Extract the [x, y] coordinate from the center of the cell holding the provided text.  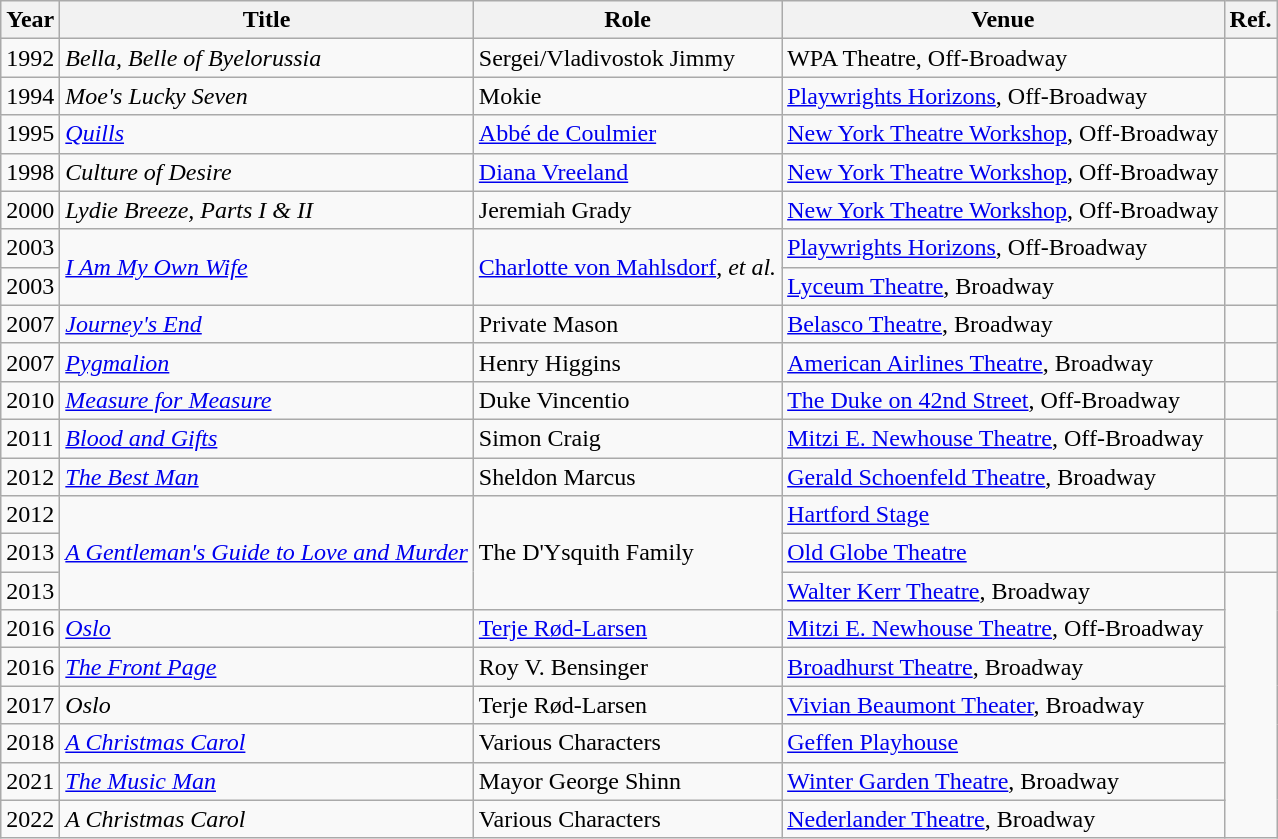
The Duke on 42nd Street, Off-Broadway [1003, 400]
Belasco Theatre, Broadway [1003, 324]
1994 [30, 96]
Venue [1003, 20]
1995 [30, 134]
Private Mason [627, 324]
Title [266, 20]
2011 [30, 438]
Nederlander Theatre, Broadway [1003, 819]
2017 [30, 705]
WPA Theatre, Off-Broadway [1003, 58]
Ref. [1250, 20]
Duke Vincentio [627, 400]
Abbé de Coulmier [627, 134]
Charlotte von Mahlsdorf, et al. [627, 267]
Measure for Measure [266, 400]
Quills [266, 134]
Broadhurst Theatre, Broadway [1003, 667]
Jeremiah Grady [627, 210]
Role [627, 20]
Sheldon Marcus [627, 477]
Pygmalion [266, 362]
2022 [30, 819]
The Music Man [266, 781]
American Airlines Theatre, Broadway [1003, 362]
The Front Page [266, 667]
Winter Garden Theatre, Broadway [1003, 781]
Blood and Gifts [266, 438]
Journey's End [266, 324]
1992 [30, 58]
Mokie [627, 96]
Diana Vreeland [627, 172]
2010 [30, 400]
Roy V. Bensinger [627, 667]
Culture of Desire [266, 172]
Bella, Belle of Byelorussia [266, 58]
2000 [30, 210]
2021 [30, 781]
Mayor George Shinn [627, 781]
Gerald Schoenfeld Theatre, Broadway [1003, 477]
1998 [30, 172]
Lyceum Theatre, Broadway [1003, 286]
Moe's Lucky Seven [266, 96]
A Gentleman's Guide to Love and Murder [266, 553]
Sergei/Vladivostok Jimmy [627, 58]
Lydie Breeze, Parts I & II [266, 210]
Old Globe Theatre [1003, 553]
Henry Higgins [627, 362]
Year [30, 20]
Walter Kerr Theatre, Broadway [1003, 591]
The Best Man [266, 477]
Simon Craig [627, 438]
The D'Ysquith Family [627, 553]
2018 [30, 743]
Vivian Beaumont Theater, Broadway [1003, 705]
Hartford Stage [1003, 515]
I Am My Own Wife [266, 267]
Geffen Playhouse [1003, 743]
